From the cell containing the given text, extract its center point as (X, Y) coordinate. 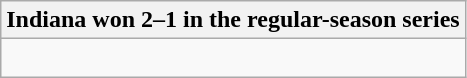
Indiana won 2–1 in the regular-season series (233, 20)
